For the text-containing cell, return its midpoint in [X, Y] coordinate format. 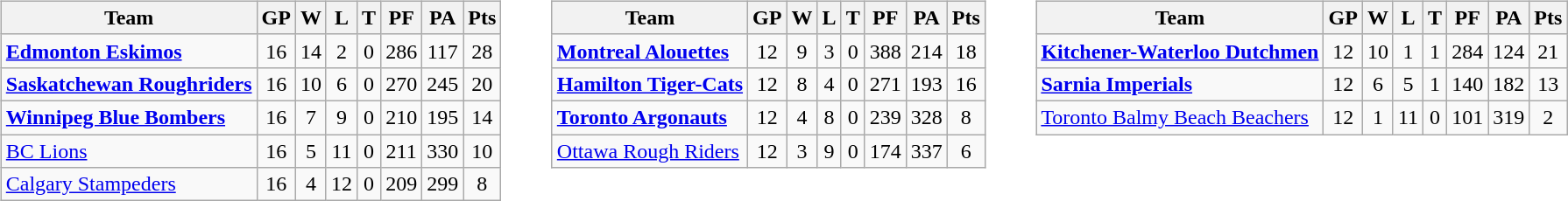
330 [443, 151]
Kitchener-Waterloo Dutchmen [1180, 51]
174 [885, 151]
Sarnia Imperials [1180, 84]
Ottawa Rough Riders [650, 151]
193 [927, 84]
7 [310, 117]
239 [885, 117]
124 [1508, 51]
319 [1508, 117]
Toronto Argonauts [650, 117]
211 [401, 151]
101 [1468, 117]
Toronto Balmy Beach Beachers [1180, 117]
117 [443, 51]
209 [401, 184]
286 [401, 51]
BC Lions [129, 151]
20 [482, 84]
195 [443, 117]
Winnipeg Blue Bombers [129, 117]
328 [927, 117]
Calgary Stampeders [129, 184]
214 [927, 51]
Edmonton Eskimos [129, 51]
337 [927, 151]
28 [482, 51]
388 [885, 51]
270 [401, 84]
284 [1468, 51]
21 [1549, 51]
Saskatchewan Roughriders [129, 84]
299 [443, 184]
182 [1508, 84]
140 [1468, 84]
13 [1549, 84]
Hamilton Tiger-Cats [650, 84]
245 [443, 84]
Montreal Alouettes [650, 51]
271 [885, 84]
18 [965, 51]
210 [401, 117]
